Output the [X, Y] coordinate of the center of the cell containing the given text.  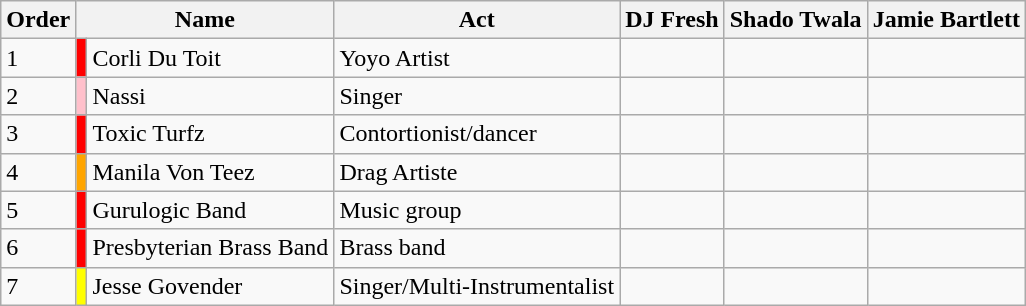
Manila Von Teez [210, 172]
4 [38, 172]
Drag Artiste [477, 172]
Shado Twala [796, 20]
Yoyo Artist [477, 58]
Brass band [477, 248]
Order [38, 20]
Toxic Turfz [210, 134]
Corli Du Toit [210, 58]
Contortionist/dancer [477, 134]
1 [38, 58]
Jamie Bartlett [946, 20]
Jesse Govender [210, 286]
Act [477, 20]
6 [38, 248]
Singer [477, 96]
5 [38, 210]
DJ Fresh [672, 20]
Singer/Multi-Instrumentalist [477, 286]
7 [38, 286]
Nassi [210, 96]
2 [38, 96]
Presbyterian Brass Band [210, 248]
Name [205, 20]
Music group [477, 210]
3 [38, 134]
Gurulogic Band [210, 210]
